Provide the [x, y] coordinate of the cell's center where the given text is located.  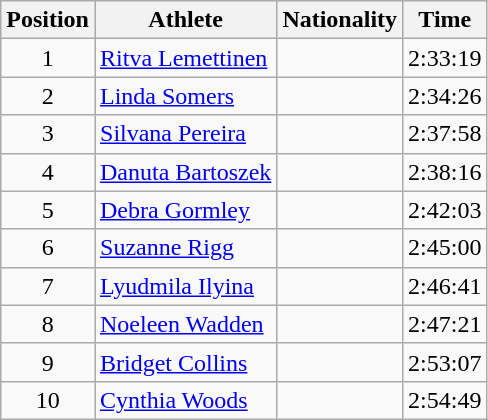
10 [48, 400]
Bridget Collins [185, 362]
2:54:49 [445, 400]
2:37:58 [445, 134]
2:47:21 [445, 324]
1 [48, 58]
2:46:41 [445, 286]
Athlete [185, 20]
Suzanne Rigg [185, 248]
Nationality [340, 20]
Time [445, 20]
8 [48, 324]
2:42:03 [445, 210]
4 [48, 172]
Danuta Bartoszek [185, 172]
7 [48, 286]
Silvana Pereira [185, 134]
9 [48, 362]
Cynthia Woods [185, 400]
2 [48, 96]
Linda Somers [185, 96]
2:33:19 [445, 58]
Debra Gormley [185, 210]
5 [48, 210]
Ritva Lemettinen [185, 58]
3 [48, 134]
2:34:26 [445, 96]
2:38:16 [445, 172]
2:53:07 [445, 362]
Lyudmila Ilyina [185, 286]
Position [48, 20]
Noeleen Wadden [185, 324]
6 [48, 248]
2:45:00 [445, 248]
